Identify which cell holds the provided text, then report its [X, Y] central coordinate. 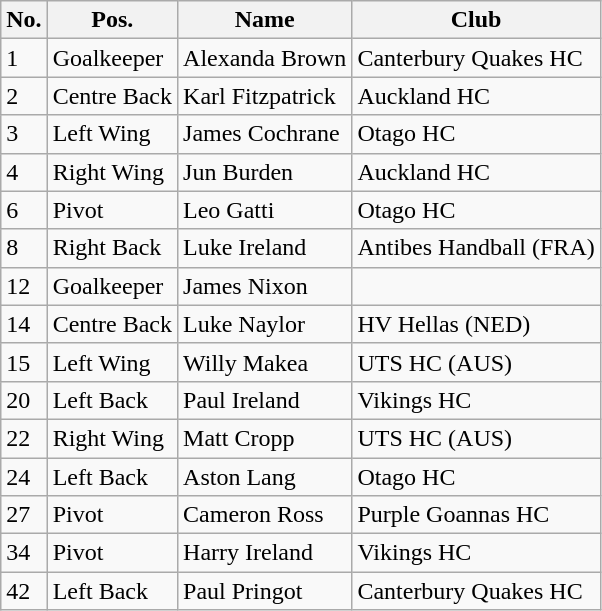
Antibes Handball (FRA) [476, 248]
42 [24, 591]
27 [24, 515]
Purple Goannas HC [476, 515]
Leo Gatti [265, 210]
24 [24, 477]
Harry Ireland [265, 553]
Pos. [112, 20]
Luke Ireland [265, 248]
James Cochrane [265, 134]
Aston Lang [265, 477]
Alexanda Brown [265, 58]
Jun Burden [265, 172]
4 [24, 172]
Club [476, 20]
14 [24, 324]
Matt Cropp [265, 438]
2 [24, 96]
Right Back [112, 248]
12 [24, 286]
Name [265, 20]
Luke Naylor [265, 324]
34 [24, 553]
15 [24, 362]
Paul Pringot [265, 591]
1 [24, 58]
Cameron Ross [265, 515]
No. [24, 20]
22 [24, 438]
3 [24, 134]
Paul Ireland [265, 400]
Willy Makea [265, 362]
Karl Fitzpatrick [265, 96]
20 [24, 400]
8 [24, 248]
HV Hellas (NED) [476, 324]
6 [24, 210]
James Nixon [265, 286]
